From the cell containing the given text, extract its center point as (X, Y) coordinate. 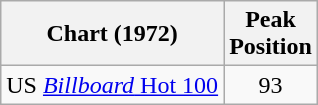
PeakPosition (271, 34)
93 (271, 85)
US Billboard Hot 100 (112, 85)
Chart (1972) (112, 34)
